Find where the given text appears and provide that cell's center as [X, Y] coordinate. 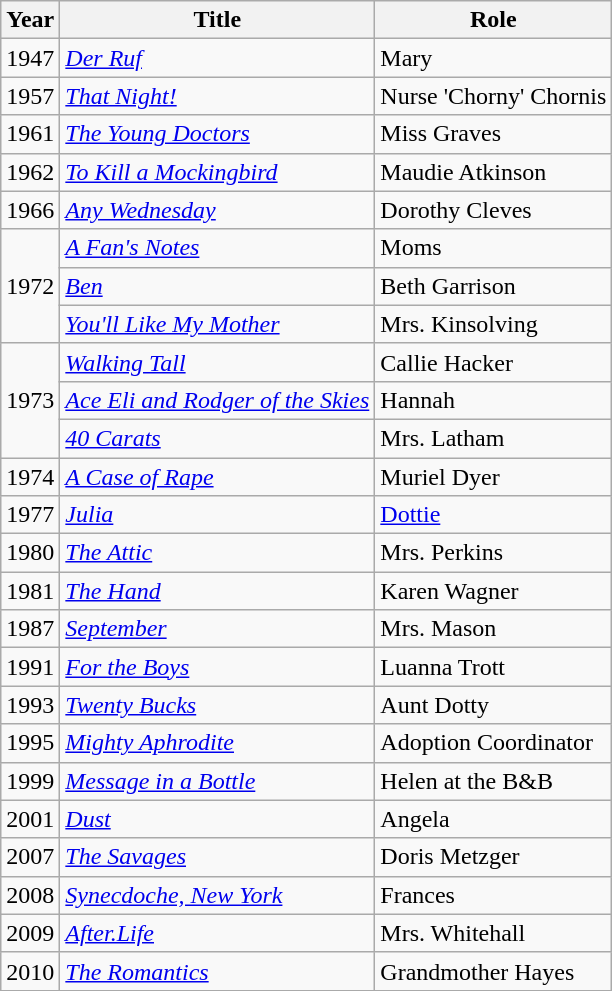
1962 [30, 172]
2007 [30, 857]
Grandmother Hayes [494, 971]
You'll Like My Mother [218, 324]
1966 [30, 210]
Julia [218, 515]
Beth Garrison [494, 286]
After.Life [218, 933]
Helen at the B&B [494, 781]
1999 [30, 781]
For the Boys [218, 667]
Mighty Aphrodite [218, 743]
Hannah [494, 400]
Dust [218, 819]
Maudie Atkinson [494, 172]
To Kill a Mockingbird [218, 172]
Muriel Dyer [494, 477]
2009 [30, 933]
Message in a Bottle [218, 781]
Year [30, 20]
A Fan's Notes [218, 248]
1993 [30, 705]
Twenty Bucks [218, 705]
Dottie [494, 515]
That Night! [218, 96]
1957 [30, 96]
Karen Wagner [494, 591]
Dorothy Cleves [494, 210]
2010 [30, 971]
Ace Eli and Rodger of the Skies [218, 400]
1961 [30, 134]
1947 [30, 58]
2001 [30, 819]
Aunt Dotty [494, 705]
Ben [218, 286]
1981 [30, 591]
Mary [494, 58]
Mrs. Kinsolving [494, 324]
1987 [30, 629]
Mrs. Mason [494, 629]
1974 [30, 477]
Title [218, 20]
1991 [30, 667]
Angela [494, 819]
1977 [30, 515]
Moms [494, 248]
Mrs. Perkins [494, 553]
2008 [30, 895]
1972 [30, 286]
A Case of Rape [218, 477]
Callie Hacker [494, 362]
1973 [30, 400]
The Attic [218, 553]
The Savages [218, 857]
Adoption Coordinator [494, 743]
Mrs. Whitehall [494, 933]
1980 [30, 553]
Frances [494, 895]
Miss Graves [494, 134]
Role [494, 20]
Der Ruf [218, 58]
Mrs. Latham [494, 438]
Any Wednesday [218, 210]
September [218, 629]
Luanna Trott [494, 667]
Synecdoche, New York [218, 895]
40 Carats [218, 438]
Nurse 'Chorny' Chornis [494, 96]
Doris Metzger [494, 857]
The Hand [218, 591]
The Young Doctors [218, 134]
1995 [30, 743]
The Romantics [218, 971]
Walking Tall [218, 362]
